Search for the cell housing the specified text and yield its (x, y) center coordinate. 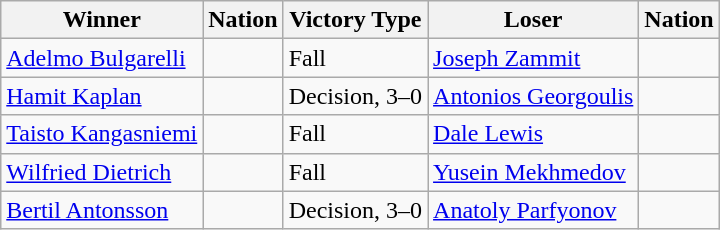
Anatoly Parfyonov (534, 210)
Dale Lewis (534, 134)
Taisto Kangasniemi (102, 134)
Hamit Kaplan (102, 96)
Joseph Zammit (534, 58)
Victory Type (355, 20)
Antonios Georgoulis (534, 96)
Bertil Antonsson (102, 210)
Loser (534, 20)
Winner (102, 20)
Wilfried Dietrich (102, 172)
Adelmo Bulgarelli (102, 58)
Yusein Mekhmedov (534, 172)
